Determine the (X, Y) coordinate at the center of the cell enclosing the given text.  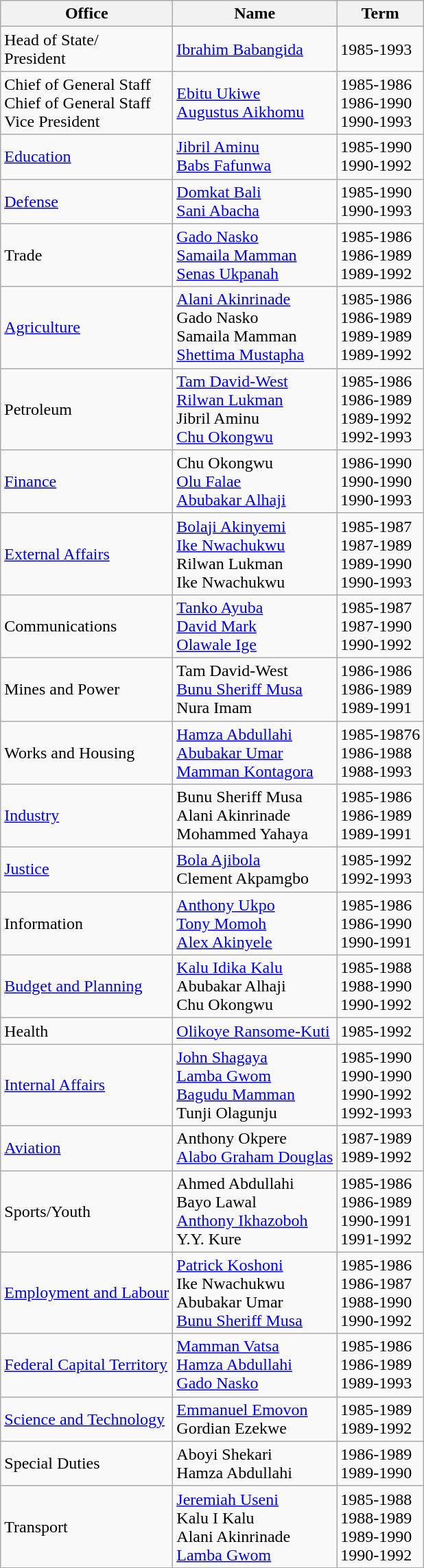
Education (86, 156)
Budget and Planning (86, 987)
1986-19891989-1990 (380, 1463)
Mamman VatsaHamza AbdullahiGado Nasko (255, 1365)
Anthony OkpereAlabo Graham Douglas (255, 1148)
Olikoye Ransome-Kuti (255, 1031)
Jibril AminuBabs Fafunwa (255, 156)
1985-19921992-1993 (380, 869)
Trade (86, 255)
Agriculture (86, 328)
Petroleum (86, 409)
1985-19881988-19901990-1992 (380, 987)
Jeremiah UseniKalu I KaluAlani AkinrinadeLamba Gwom (255, 1526)
Finance (86, 481)
Alani AkinrinadeGado NaskoSamaila MammanShettima Mustapha (255, 328)
Gado NaskoSamaila MammanSenas Ukpanah (255, 255)
Ebitu UkiweAugustus Aikhomu (255, 103)
Aviation (86, 1148)
Works and Housing (86, 753)
1985-19901990-1993 (380, 202)
1985-19861986-19891989-19921992-1993 (380, 409)
Internal Affairs (86, 1085)
1985-19881988-19891989-19901990-1992 (380, 1526)
1985-19871987-19891989-19901990-1993 (380, 554)
Defense (86, 202)
1986-19901990-19901990-1993 (380, 481)
Science and Technology (86, 1419)
Hamza AbdullahiAbubakar UmarMamman Kontagora (255, 753)
Kalu Idika KaluAbubakar AlhajiChu Okongwu (255, 987)
1985-19861986-19891990-19911991-1992 (380, 1211)
Special Duties (86, 1463)
1985-19891989-1992 (380, 1419)
Bola AjibolaClement Akpamgbo (255, 869)
Transport (86, 1526)
Name (255, 14)
Ahmed AbdullahiBayo LawalAnthony IkhazobohY.Y. Kure (255, 1211)
Ibrahim Babangida (255, 49)
1985-19861986-19871988-19901990-1992 (380, 1293)
1985-19901990-19901990-19921992-1993 (380, 1085)
1985-19861986-19891989-1992 (380, 255)
Sports/Youth (86, 1211)
Domkat BaliSani Abacha (255, 202)
Employment and Labour (86, 1293)
Mines and Power (86, 689)
Head of State/President (86, 49)
Office (86, 14)
1985-1993 (380, 49)
1987-19891989-1992 (380, 1148)
External Affairs (86, 554)
Tam David-WestRilwan LukmanJibril AminuChu Okongwu (255, 409)
Tanko AyubaDavid MarkOlawale Ige (255, 626)
1985-19861986-19901990-1993 (380, 103)
Chu OkongwuOlu FalaeAbubakar Alhaji (255, 481)
Anthony UkpoTony MomohAlex Akinyele (255, 924)
1985-19901990-1992 (380, 156)
Bunu Sheriff MusaAlani AkinrinadeMohammed Yahaya (255, 816)
1985-19861986-19891989-1991 (380, 816)
Chief of General StaffChief of General StaffVice President (86, 103)
Aboyi ShekariHamza Abdullahi (255, 1463)
1986-19861986-19891989-1991 (380, 689)
Emmanuel EmovonGordian Ezekwe (255, 1419)
Information (86, 924)
Term (380, 14)
1985-19861986-19901990-1991 (380, 924)
Patrick KoshoniIke NwachukwuAbubakar UmarBunu Sheriff Musa (255, 1293)
1985-19861986-19891989-1993 (380, 1365)
Justice (86, 869)
1985-19871987-19901990-1992 (380, 626)
John ShagayaLamba GwomBagudu MammanTunji Olagunju (255, 1085)
1985-198761986-19881988-1993 (380, 753)
Industry (86, 816)
Tam David-WestBunu Sheriff MusaNura Imam (255, 689)
Communications (86, 626)
Federal Capital Territory (86, 1365)
1985-1992 (380, 1031)
Health (86, 1031)
1985-19861986-19891989-19891989-1992 (380, 328)
Bolaji AkinyemiIke NwachukwuRilwan LukmanIke Nwachukwu (255, 554)
